Extract the [X, Y] coordinate from the center of the cell holding the provided text.  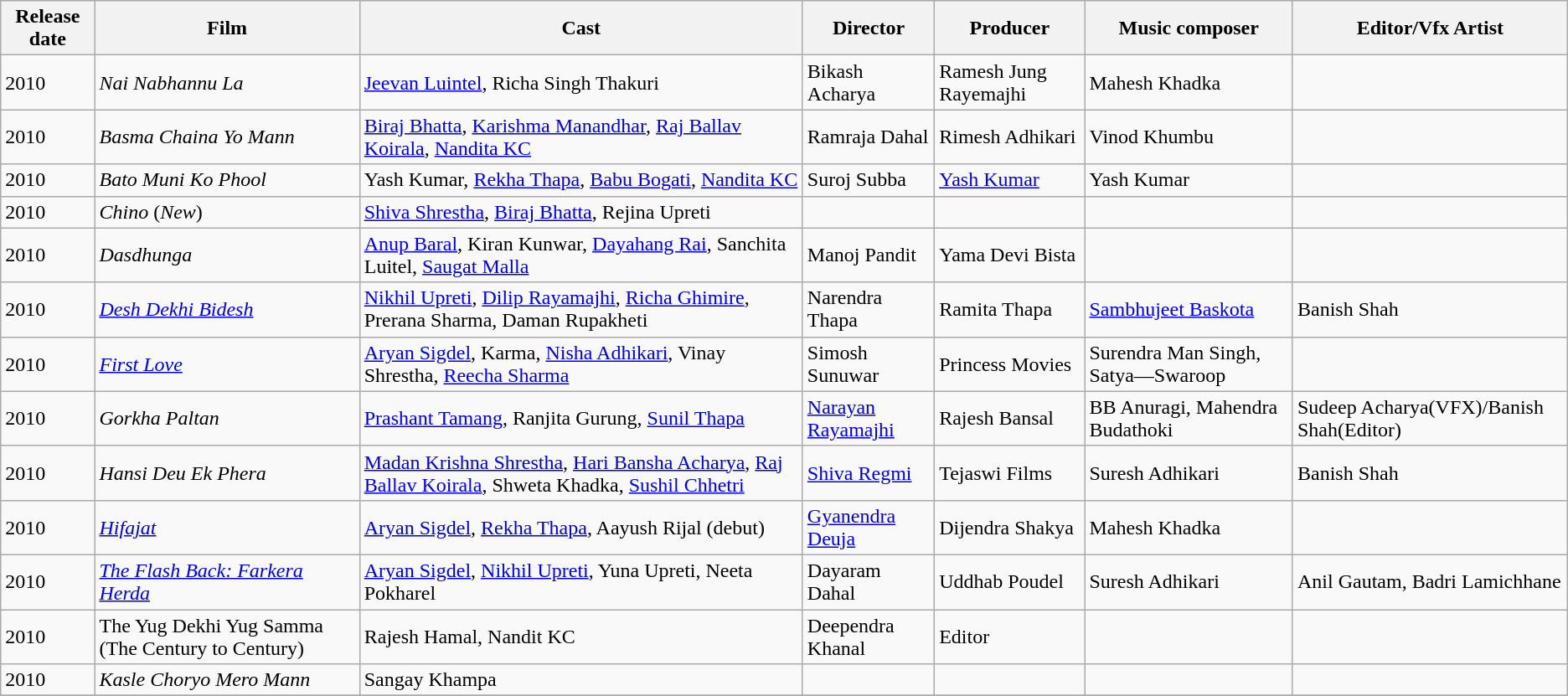
Rajesh Hamal, Nandit KC [581, 637]
Anil Gautam, Badri Lamichhane [1430, 581]
Simosh Sunuwar [868, 363]
Cast [581, 28]
Jeevan Luintel, Richa Singh Thakuri [581, 82]
Ramita Thapa [1010, 310]
Anup Baral, Kiran Kunwar, Dayahang Rai, Sanchita Luitel, Saugat Malla [581, 255]
Tejaswi Films [1010, 472]
Kasle Choryo Mero Mann [227, 680]
Gyanendra Deuja [868, 528]
Sudeep Acharya(VFX)/Banish Shah(Editor) [1430, 419]
First Love [227, 363]
Desh Dekhi Bidesh [227, 310]
Uddhab Poudel [1010, 581]
BB Anuragi, Mahendra Budathoki [1189, 419]
Nikhil Upreti, Dilip Rayamajhi, Richa Ghimire, Prerana Sharma, Daman Rupakheti [581, 310]
Basma Chaina Yo Mann [227, 137]
Dayaram Dahal [868, 581]
Gorkha Paltan [227, 419]
Shiva Shrestha, Biraj Bhatta, Rejina Upreti [581, 212]
Nai Nabhannu La [227, 82]
Sambhujeet Baskota [1189, 310]
Yash Kumar, Rekha Thapa, Babu Bogati, Nandita KC [581, 180]
Editor [1010, 637]
Manoj Pandit [868, 255]
Biraj Bhatta, Karishma Manandhar, Raj Ballav Koirala, Nandita KC [581, 137]
Bikash Acharya [868, 82]
Deependra Khanal [868, 637]
Princess Movies [1010, 363]
Rimesh Adhikari [1010, 137]
Madan Krishna Shrestha, Hari Bansha Acharya, Raj Ballav Koirala, Shweta Khadka, Sushil Chhetri [581, 472]
Shiva Regmi [868, 472]
Narayan Rayamajhi [868, 419]
Rajesh Bansal [1010, 419]
Dijendra Shakya [1010, 528]
Hifajat [227, 528]
Yama Devi Bista [1010, 255]
Aryan Sigdel, Rekha Thapa, Aayush Rijal (debut) [581, 528]
Editor/Vfx Artist [1430, 28]
Music composer [1189, 28]
Narendra Thapa [868, 310]
Hansi Deu Ek Phera [227, 472]
Dasdhunga [227, 255]
Aryan Sigdel, Karma, Nisha Adhikari, Vinay Shrestha, Reecha Sharma [581, 363]
Bato Muni Ko Phool [227, 180]
Release date [48, 28]
Aryan Sigdel, Nikhil Upreti, Yuna Upreti, Neeta Pokharel [581, 581]
Film [227, 28]
The Flash Back: Farkera Herda [227, 581]
Chino (New) [227, 212]
Ramraja Dahal [868, 137]
Producer [1010, 28]
Ramesh Jung Rayemajhi [1010, 82]
Surendra Man Singh, Satya—Swaroop [1189, 363]
Director [868, 28]
Sangay Khampa [581, 680]
Prashant Tamang, Ranjita Gurung, Sunil Thapa [581, 419]
The Yug Dekhi Yug Samma (The Century to Century) [227, 637]
Suroj Subba [868, 180]
Vinod Khumbu [1189, 137]
